Capture the cell that displays the provided text and extract its [X, Y] central coordinate. 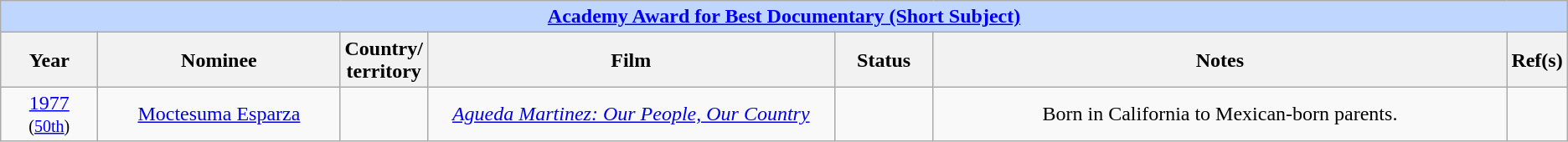
Academy Award for Best Documentary (Short Subject) [784, 17]
Film [631, 60]
Country/territory [384, 60]
1977(50th) [49, 114]
Nominee [219, 60]
Agueda Martinez: Our People, Our Country [631, 114]
Status [884, 60]
Ref(s) [1537, 60]
Year [49, 60]
Notes [1220, 60]
Born in California to Mexican-born parents. [1220, 114]
Moctesuma Esparza [219, 114]
